For the text-containing cell, return its midpoint in (X, Y) coordinate format. 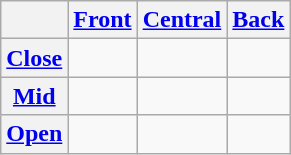
Open (34, 134)
Central (182, 20)
Mid (34, 96)
Close (34, 58)
Front (102, 20)
Back (258, 20)
